Extract the [X, Y] coordinate from the center of the cell holding the provided text.  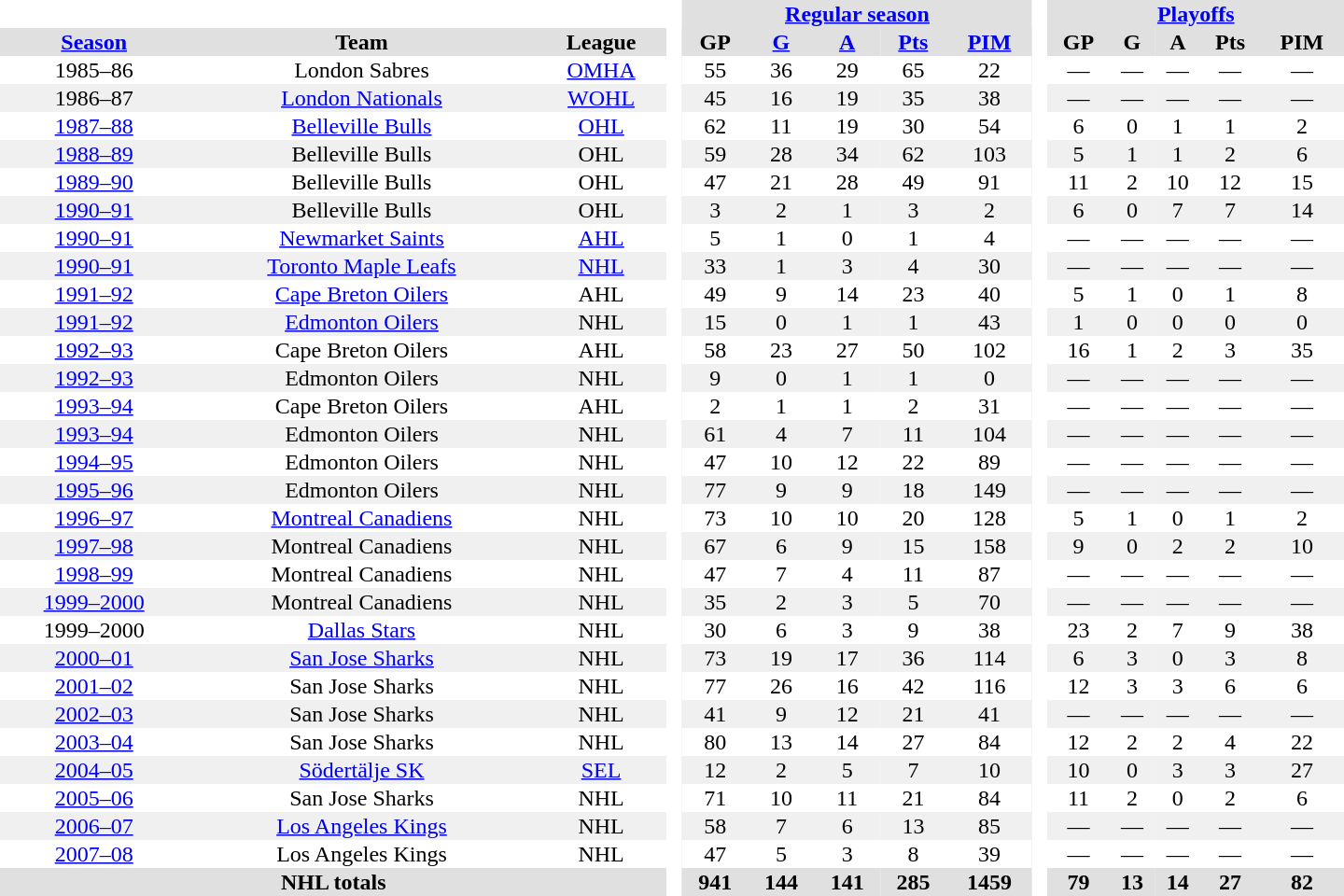
SEL [601, 770]
285 [913, 882]
114 [989, 658]
2005–06 [93, 798]
71 [715, 798]
61 [715, 434]
1987–88 [93, 126]
2000–01 [93, 658]
17 [847, 658]
1996–97 [93, 518]
79 [1079, 882]
65 [913, 70]
40 [989, 294]
158 [989, 546]
31 [989, 406]
941 [715, 882]
1989–90 [93, 182]
67 [715, 546]
2003–04 [93, 742]
2002–03 [93, 714]
85 [989, 826]
102 [989, 350]
1994–95 [93, 462]
1997–98 [93, 546]
Dallas Stars [361, 630]
55 [715, 70]
34 [847, 154]
104 [989, 434]
141 [847, 882]
Södertälje SK [361, 770]
116 [989, 686]
1985–86 [93, 70]
29 [847, 70]
59 [715, 154]
Team [361, 42]
80 [715, 742]
87 [989, 574]
45 [715, 98]
26 [782, 686]
Season [93, 42]
OMHA [601, 70]
89 [989, 462]
Newmarket Saints [361, 238]
1995–96 [93, 490]
WOHL [601, 98]
1998–99 [93, 574]
2006–07 [93, 826]
2007–08 [93, 854]
1988–89 [93, 154]
1986–87 [93, 98]
2001–02 [93, 686]
50 [913, 350]
39 [989, 854]
33 [715, 266]
London Sabres [361, 70]
82 [1302, 882]
42 [913, 686]
54 [989, 126]
2004–05 [93, 770]
70 [989, 602]
103 [989, 154]
League [601, 42]
18 [913, 490]
Regular season [857, 14]
91 [989, 182]
London Nationals [361, 98]
43 [989, 322]
149 [989, 490]
144 [782, 882]
Toronto Maple Leafs [361, 266]
Playoffs [1197, 14]
1459 [989, 882]
NHL totals [333, 882]
20 [913, 518]
128 [989, 518]
